Capture the cell that displays the provided text and extract its [X, Y] central coordinate. 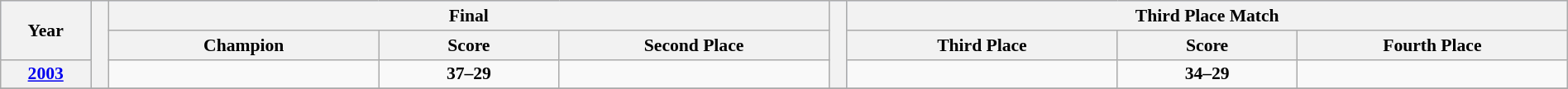
Champion [243, 45]
2003 [46, 74]
Third Place [982, 45]
Final [468, 16]
Second Place [695, 45]
34–29 [1207, 74]
Fourth Place [1432, 45]
37–29 [469, 74]
Third Place Match [1207, 16]
Year [46, 30]
